Detect which cell encompasses the target text, then output its [X, Y] center coordinate. 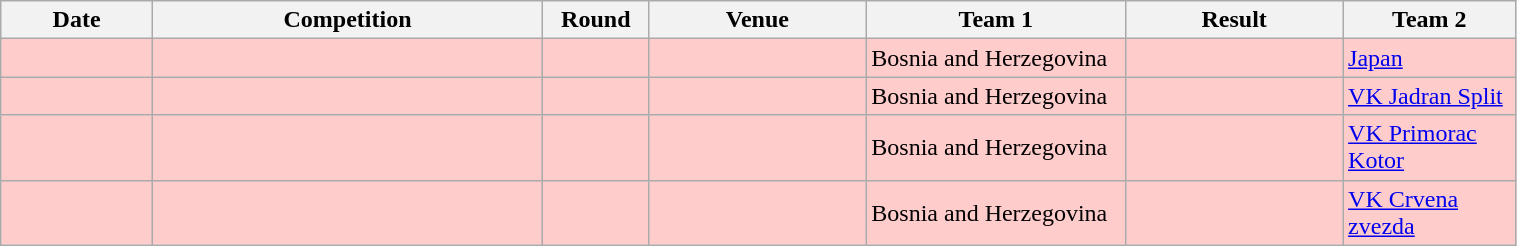
Result [1234, 20]
Round [596, 20]
Team 1 [996, 20]
Competition [347, 20]
VK Jadran Split [1430, 96]
Date [77, 20]
VK Crvena zvezda [1430, 212]
Team 2 [1430, 20]
VK Primorac Kotor [1430, 148]
Venue [758, 20]
Japan [1430, 58]
